Locate the cell with the specified text and output its (X, Y) center coordinate. 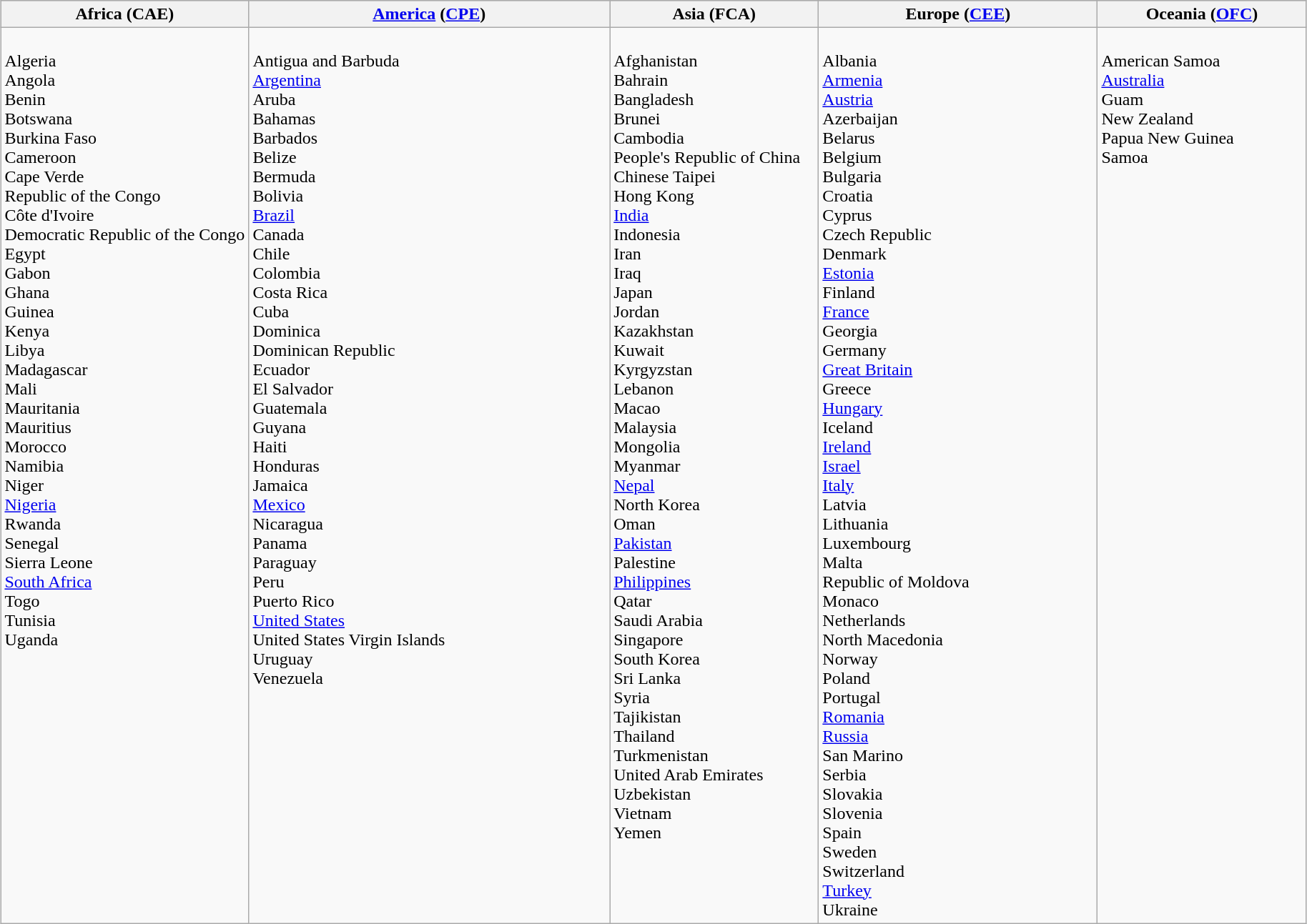
American Samoa Australia Guam New Zealand Papua New Guinea Samoa (1202, 476)
Oceania (OFC) (1202, 14)
Asia (FCA) (714, 14)
America (CPE) (429, 14)
Africa (CAE) (124, 14)
Europe (CEE) (958, 14)
